Detect which cell encompasses the target text, then output its (X, Y) center coordinate. 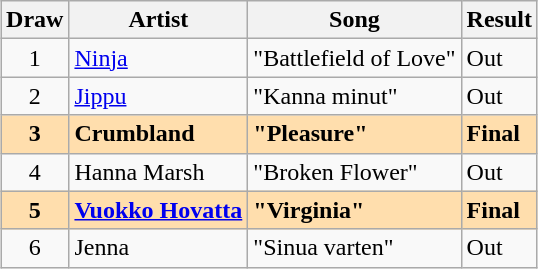
4 (35, 172)
"Virginia" (354, 210)
2 (35, 96)
Result (499, 20)
"Pleasure" (354, 134)
1 (35, 58)
5 (35, 210)
"Sinua varten" (354, 248)
"Broken Flower" (354, 172)
"Kanna minut" (354, 96)
Song (354, 20)
Draw (35, 20)
Vuokko Hovatta (158, 210)
Jippu (158, 96)
Crumbland (158, 134)
Artist (158, 20)
Ninja (158, 58)
3 (35, 134)
"Battlefield of Love" (354, 58)
Hanna Marsh (158, 172)
Jenna (158, 248)
6 (35, 248)
